Scan for the cell matching the given text and deliver its (X, Y) coordinate at center. 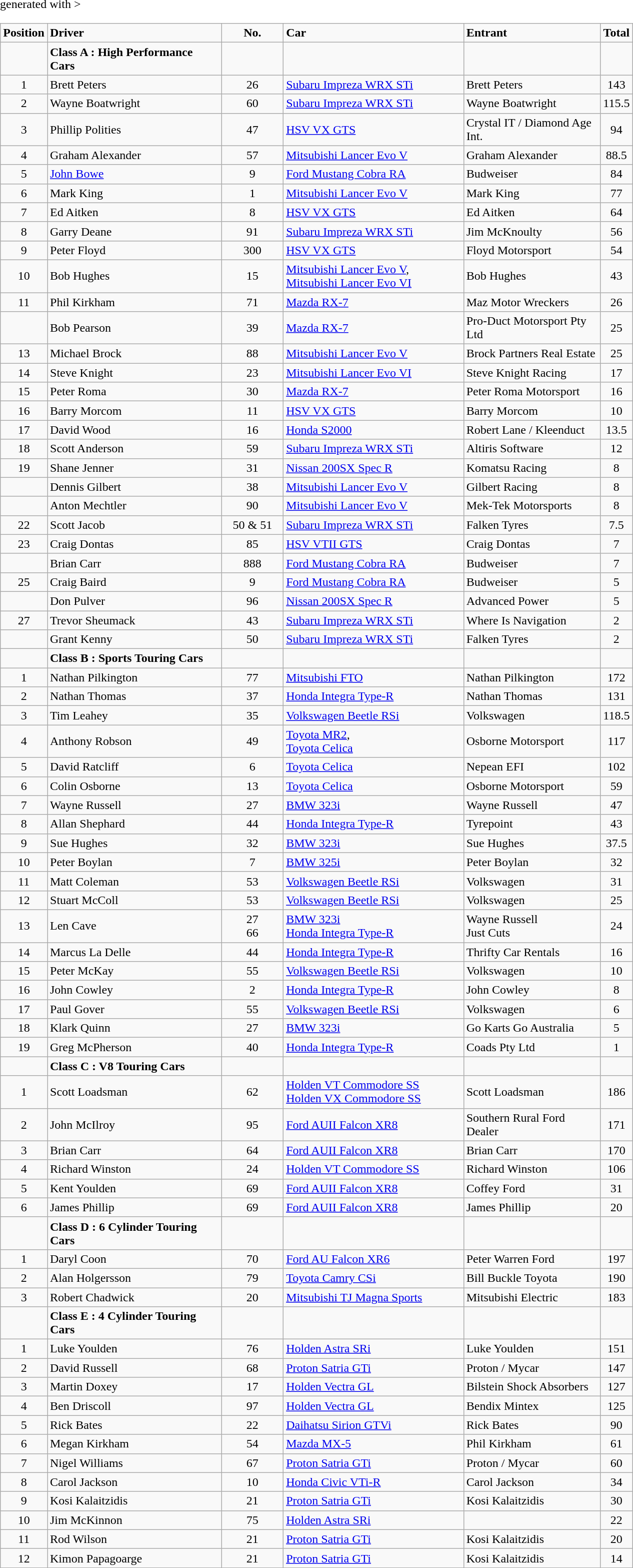
125 (616, 1406)
190 (616, 1278)
49 (252, 741)
Len Cave (134, 926)
Coads Pty Ltd (532, 1047)
34 (616, 1482)
95 (252, 1125)
Holden VT Commodore SS (374, 1169)
84 (616, 174)
Kent Youlden (134, 1188)
Honda S2000 (374, 430)
Michael Brock (134, 354)
117 (616, 741)
300 (252, 250)
Brock Partners Real Estate (532, 354)
Bilstein Shock Absorbers (532, 1387)
Honda Civic VTi-R (374, 1482)
70 (252, 1259)
171 (616, 1125)
Driver (134, 33)
Craig Baird (134, 582)
BMW 325i (374, 862)
Paul Gover (134, 1009)
Marcus La Delle (134, 952)
Shane Jenner (134, 468)
Dennis Gilbert (134, 487)
Total (616, 33)
Bob Pearson (134, 328)
102 (616, 767)
David Wood (134, 430)
96 (252, 601)
Greg McPherson (134, 1047)
118.5 (616, 715)
75 (252, 1520)
John Bowe (134, 174)
67 (252, 1463)
Grant Kenny (134, 639)
106 (616, 1169)
Class A : High Performance Cars (134, 59)
57 (252, 155)
85 (252, 544)
Tyrepoint (532, 824)
Mazda MX-5 (374, 1444)
Gilbert Racing (532, 487)
186 (616, 1092)
127 (616, 1387)
37 (252, 696)
Anton Mechtler (134, 506)
147 (616, 1368)
Southern Rural Ford Dealer (532, 1125)
Altiris Software (532, 449)
61 (616, 1444)
Mitsubishi Lancer Evo VI (374, 373)
Colin Osborne (134, 786)
38 (252, 487)
Thrifty Car Rentals (532, 952)
Phillip Polities (134, 129)
Komatsu Racing (532, 468)
Don Pulver (134, 601)
Position (24, 33)
94 (616, 129)
Peter Roma (134, 392)
David Ratcliff (134, 767)
Toyota MR2,Toyota Celica (374, 741)
Advanced Power (532, 601)
79 (252, 1278)
50 (252, 639)
Scott Anderson (134, 449)
Peter Floyd (134, 250)
Jim McKinnon (134, 1520)
97 (252, 1406)
76 (252, 1349)
Crystal IT / Diamond Age Int. (532, 129)
Nigel Williams (134, 1463)
Mitsubishi Electric (532, 1297)
91 (252, 231)
Alan Holgersson (134, 1278)
35 (252, 715)
Peter Warren Ford (532, 1259)
Mek-Tek Motorsports (532, 506)
Floyd Motorsport (532, 250)
Rod Wilson (134, 1539)
Mitsubishi Lancer Evo V,Mitsubishi Lancer Evo VI (374, 276)
Megan Kirkham (134, 1444)
Garry Deane (134, 231)
62 (252, 1092)
Robert Lane / Kleenduct (532, 430)
13.5 (616, 430)
88.5 (616, 155)
Robert Chadwick (134, 1297)
2766 (252, 926)
Bill Buckle Toyota (532, 1278)
BMW 323iHonda Integra Type-R (374, 926)
Coffey Ford (532, 1188)
Mitsubishi FTO (374, 677)
197 (616, 1259)
50 & 51 (252, 525)
Jim McKnoulty (532, 231)
Matt Coleman (134, 881)
Bendix Mintex (532, 1406)
131 (616, 696)
143 (616, 85)
Stuart McColl (134, 900)
Pro-Duct Motorsport Pty Ltd (532, 328)
68 (252, 1368)
Class B : Sports Touring Cars (134, 658)
7.5 (616, 525)
Maz Motor Wreckers (532, 302)
Car (374, 33)
Ford AU Falcon XR6 (374, 1259)
HSV VTII GTS (374, 544)
Class C : V8 Touring Cars (134, 1066)
Steve Knight Racing (532, 373)
Entrant (532, 33)
Go Karts Go Australia (532, 1028)
Anthony Robson (134, 741)
Scott Jacob (134, 525)
Mitsubishi TJ Magna Sports (374, 1297)
71 (252, 302)
39 (252, 328)
David Russell (134, 1368)
151 (616, 1349)
Allan Shephard (134, 824)
115.5 (616, 104)
Trevor Sheumack (134, 620)
Kimon Papagoarge (134, 1558)
40 (252, 1047)
No. (252, 33)
Daihatsu Sirion GTVi (374, 1425)
Nepean EFI (532, 767)
88 (252, 354)
Martin Doxey (134, 1387)
888 (252, 563)
Peter McKay (134, 971)
Tim Leahey (134, 715)
Toyota Camry CSi (374, 1278)
Ben Driscoll (134, 1406)
Klark Quinn (134, 1028)
Daryl Coon (134, 1259)
56 (616, 231)
172 (616, 677)
170 (616, 1150)
183 (616, 1297)
John McIlroy (134, 1125)
Wayne RussellJust Cuts (532, 926)
Where Is Navigation (532, 620)
Class D : 6 Cylinder Touring Cars (134, 1233)
Peter Roma Motorsport (532, 392)
Class E : 4 Cylinder Touring Cars (134, 1323)
Steve Knight (134, 373)
37.5 (616, 843)
Holden VT Commodore SS Holden VX Commodore SS (374, 1092)
